Scan for the cell matching the given text and deliver its [X, Y] coordinate at center. 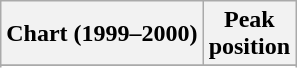
Chart (1999–2000) [102, 34]
Peakposition [249, 34]
